Locate the cell with the specified text and output its (X, Y) center coordinate. 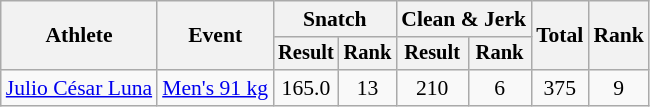
Event (215, 36)
9 (618, 88)
Julio César Luna (79, 88)
Men's 91 kg (215, 88)
Total (560, 36)
6 (500, 88)
165.0 (306, 88)
Clean & Jerk (464, 19)
210 (432, 88)
Snatch (334, 19)
375 (560, 88)
13 (368, 88)
Athlete (79, 36)
